Locate the cell with the specified text and output its (x, y) center coordinate. 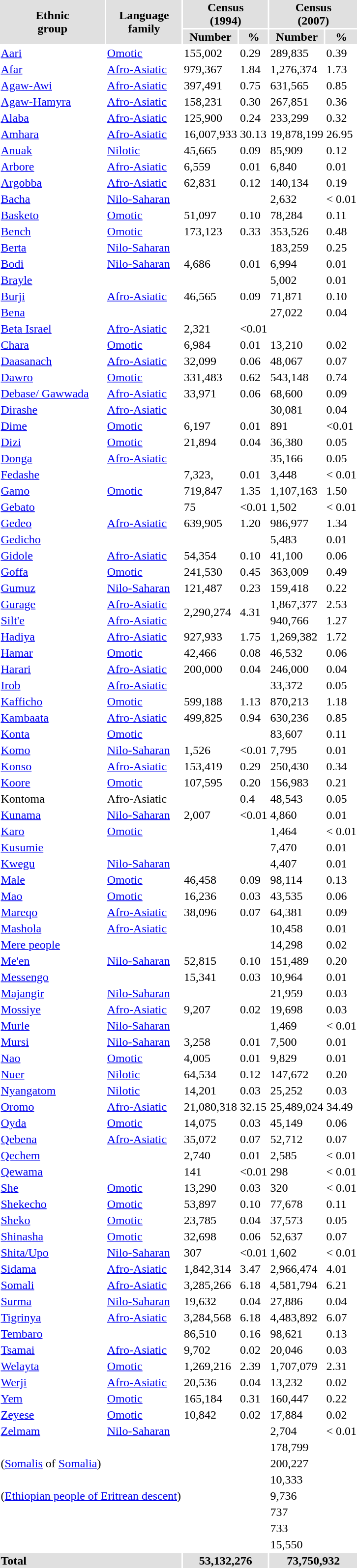
Kwegu (52, 864)
33,372 (297, 685)
Yem (52, 1399)
267,851 (297, 102)
45,665 (210, 150)
Majangir (52, 993)
83,607 (297, 734)
Berta (52, 248)
Bodi (52, 264)
Konta (52, 734)
9,702 (210, 1350)
241,530 (210, 572)
6,840 (297, 167)
53,897 (210, 1204)
0.24 (254, 118)
(Ethiopian people of Eritrean descent) (91, 1496)
Mareqo (52, 912)
Kunama (52, 815)
2,632 (297, 199)
1,276,374 (297, 69)
1,107,163 (297, 491)
25,252 (297, 1091)
75 (210, 507)
32.15 (254, 1107)
2.39 (254, 1366)
Shekecho (52, 1204)
35,072 (210, 1139)
52,815 (210, 961)
2,007 (210, 815)
Murle (52, 1026)
2,290,274 (210, 612)
543,148 (297, 377)
6,197 (210, 426)
43,535 (297, 896)
Bacha (52, 199)
14,298 (297, 945)
1,602 (297, 1253)
Gedeo (52, 523)
1.84 (254, 69)
125,900 (210, 118)
Gumuz (52, 588)
4,860 (297, 815)
Aari (52, 53)
1,502 (297, 507)
499,825 (210, 718)
246,000 (297, 669)
Me'en (52, 961)
289,835 (297, 53)
Koore (52, 783)
Basketo (52, 215)
Afar (52, 69)
397,491 (210, 85)
1,867,377 (297, 604)
1,464 (297, 831)
1,469 (297, 1026)
13,290 (210, 1188)
9,207 (210, 1009)
307 (210, 1253)
10,842 (210, 1415)
Debase/ Gawwada (52, 393)
42,466 (210, 653)
Anuak (52, 150)
250,430 (297, 766)
165,184 (210, 1399)
0.23 (254, 588)
Daasanach (52, 361)
Hamar (52, 653)
10,333 (297, 1480)
37,573 (297, 1220)
891 (297, 426)
Qebena (52, 1139)
200,227 (297, 1463)
Beta Israel (52, 329)
Arbore (52, 167)
98,114 (297, 880)
Nao (52, 1058)
48,543 (297, 799)
71,871 (297, 296)
21,959 (297, 993)
3,448 (297, 475)
1,707,079 (297, 1366)
85,909 (297, 150)
7,795 (297, 750)
Zelmam (52, 1431)
45,149 (297, 1123)
Zeyese (52, 1415)
Dawro (52, 377)
46,458 (210, 880)
Mossiye (52, 1009)
2,704 (297, 1431)
320 (297, 1188)
Amhara (52, 134)
Welayta (52, 1366)
0.4 (254, 799)
46,532 (297, 653)
4,581,794 (297, 1285)
Donga (52, 458)
19,632 (210, 1301)
6,994 (297, 264)
0.94 (254, 718)
6,984 (210, 345)
1,269,382 (297, 637)
23,785 (210, 1220)
Nuer (52, 1074)
30.13 (254, 134)
Silt'e (52, 620)
Ethnicgroup (52, 22)
41,100 (297, 556)
27,886 (297, 1301)
15,550 (297, 1544)
3,284,568 (210, 1317)
0.31 (254, 1399)
Gamo (52, 491)
630,236 (297, 718)
0.62 (254, 377)
Bench (52, 231)
0.20 (254, 783)
2,966,474 (297, 1269)
% (254, 37)
0.30 (254, 102)
0.16 (254, 1334)
121,487 (210, 588)
4,686 (210, 264)
Agaw-Hamyra (52, 102)
Kusumie (52, 847)
Gidole (52, 556)
7,470 (297, 847)
Shita/Upo (52, 1253)
159,418 (297, 588)
Qechem (52, 1155)
53,132,276 (226, 1561)
Gurage (52, 604)
21,080,318 (210, 1107)
737 (297, 1512)
639,905 (210, 523)
25,489,024 (297, 1107)
0.33 (254, 231)
Mashola (52, 928)
52,637 (297, 1236)
151,489 (297, 961)
1.20 (254, 523)
3.47 (254, 1269)
15,341 (210, 977)
4,005 (210, 1058)
Chara (52, 345)
64,381 (297, 912)
158,231 (210, 102)
16,007,933 (210, 134)
6,559 (210, 167)
4,483,892 (297, 1317)
3,285,266 (210, 1285)
331,483 (210, 377)
32,099 (210, 361)
54,354 (210, 556)
298 (297, 1172)
1,269,216 (210, 1366)
Alaba (52, 118)
17,884 (297, 1415)
363,009 (297, 572)
Konso (52, 766)
940,766 (297, 620)
10,964 (297, 977)
353,526 (297, 231)
51,097 (210, 215)
9,829 (297, 1058)
14,075 (210, 1123)
Somali (52, 1285)
Languagefamily (144, 22)
Agaw-Awi (52, 85)
(Somalis of Somalia) (91, 1463)
160,447 (297, 1399)
Bena (52, 312)
Harari (52, 669)
33,971 (210, 393)
870,213 (297, 701)
36,380 (297, 442)
4,407 (297, 864)
She (52, 1188)
14,201 (210, 1091)
Tigrinya (52, 1317)
Brayle (52, 280)
Mao (52, 896)
5,483 (297, 539)
20,536 (210, 1382)
Dizi (52, 442)
Messengo (52, 977)
1,526 (210, 750)
Fedashe (52, 475)
986,977 (297, 523)
0.75 (254, 85)
233,299 (297, 118)
Hadiya (52, 637)
178,799 (297, 1447)
77,678 (297, 1204)
2,740 (210, 1155)
Oromo (52, 1107)
Gebato (52, 507)
19,878,199 (297, 134)
Sidama (52, 1269)
Kontoma (52, 799)
140,134 (297, 183)
979,367 (210, 69)
86,510 (210, 1334)
Total (91, 1561)
927,933 (210, 637)
Gedicho (52, 539)
153,419 (210, 766)
68,600 (297, 393)
147,672 (297, 1074)
46,565 (210, 296)
Kambaata (52, 718)
Burji (52, 296)
9,736 (297, 1496)
Goffa (52, 572)
10,458 (297, 928)
30,081 (297, 410)
Nyangatom (52, 1091)
62,831 (210, 183)
48,067 (297, 361)
Oyda (52, 1123)
19,698 (297, 1009)
Tsamai (52, 1350)
2,321 (210, 329)
5,002 (297, 280)
20,046 (297, 1350)
631,565 (297, 85)
Komo (52, 750)
719,847 (210, 491)
107,595 (210, 783)
38,096 (210, 912)
Male (52, 880)
0.45 (254, 572)
155,002 (210, 53)
Irob (52, 685)
173,123 (210, 231)
13,232 (297, 1382)
16,236 (210, 896)
98,621 (297, 1334)
3,258 (210, 1042)
27,022 (297, 312)
7,323, (210, 475)
Karo (52, 831)
Mere people (52, 945)
1.35 (254, 491)
21,894 (210, 442)
183,259 (297, 248)
78,284 (297, 215)
1,842,314 (210, 1269)
35,166 (297, 458)
Werji (52, 1382)
Argobba (52, 183)
141 (210, 1172)
52,712 (297, 1139)
Mursi (52, 1042)
200,000 (210, 669)
Dime (52, 426)
Tembaro (52, 1334)
Census(1994) (226, 14)
Sheko (52, 1220)
599,188 (210, 701)
32,698 (210, 1236)
2,585 (297, 1155)
7,500 (297, 1042)
156,983 (297, 783)
13,210 (297, 345)
Surma (52, 1301)
0.08 (254, 653)
733 (297, 1528)
4.31 (254, 612)
Kafficho (52, 701)
64,534 (210, 1074)
1.75 (254, 637)
Dirashe (52, 410)
Qewama (52, 1172)
1.13 (254, 701)
Shinasha (52, 1236)
